Pinpoint the cell where the given text exists, returning its [x, y] midpoint coordinate. 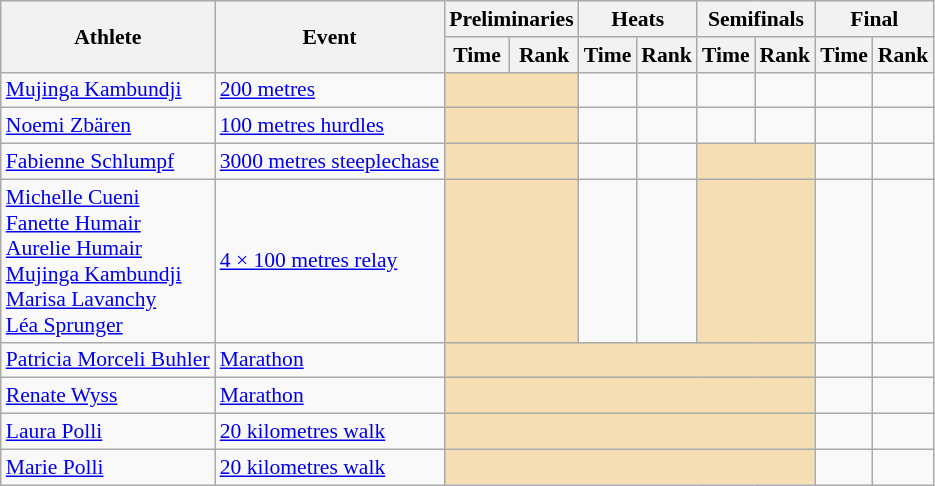
Fabienne Schlumpf [108, 162]
Event [330, 36]
Mujinga Kambundji [108, 90]
Preliminaries [511, 19]
Heats [638, 19]
Athlete [108, 36]
200 metres [330, 90]
4 × 100 metres relay [330, 260]
Semifinals [756, 19]
Patricia Morceli Buhler [108, 360]
Noemi Zbären [108, 126]
Marie Polli [108, 467]
100 metres hurdles [330, 126]
3000 metres steeplechase [330, 162]
Michelle CueniFanette HumairAurelie HumairMujinga KambundjiMarisa LavanchyLéa Sprunger [108, 260]
Laura Polli [108, 432]
Final [874, 19]
Renate Wyss [108, 396]
